Scan for the cell matching the given text and deliver its [X, Y] coordinate at center. 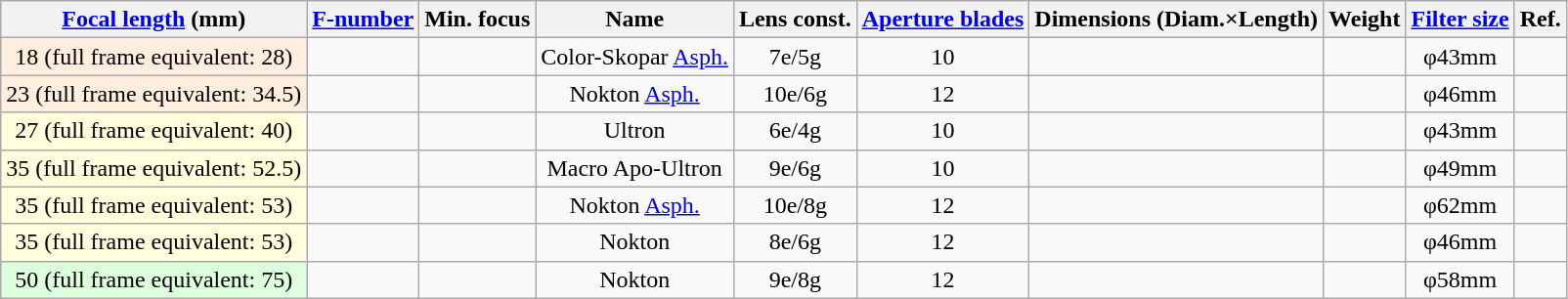
F-number [364, 20]
Color-Skopar Asph. [635, 57]
7e/5g [795, 57]
Name [635, 20]
Min. focus [477, 20]
Aperture blades [942, 20]
35 (full frame equivalent: 52.5) [154, 168]
27 (full frame equivalent: 40) [154, 131]
10e/6g [795, 94]
φ49mm [1460, 168]
Lens const. [795, 20]
18 (full frame equivalent: 28) [154, 57]
φ62mm [1460, 205]
Ref. [1541, 20]
8e/6g [795, 242]
9e/8g [795, 279]
23 (full frame equivalent: 34.5) [154, 94]
Weight [1365, 20]
50 (full frame equivalent: 75) [154, 279]
9e/6g [795, 168]
Focal length (mm) [154, 20]
Filter size [1460, 20]
Dimensions (Diam.×Length) [1177, 20]
10e/8g [795, 205]
Macro Apo-Ultron [635, 168]
Ultron [635, 131]
6e/4g [795, 131]
φ58mm [1460, 279]
